Output the [X, Y] coordinate of the center of the cell containing the given text.  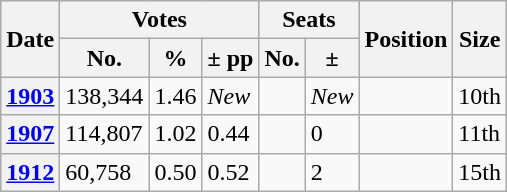
Size [480, 39]
114,807 [104, 134]
2 [332, 172]
0.50 [176, 172]
1907 [30, 134]
% [176, 58]
0.44 [230, 134]
10th [480, 96]
1.02 [176, 134]
± pp [230, 58]
0.52 [230, 172]
60,758 [104, 172]
Position [406, 39]
± [332, 58]
1903 [30, 96]
138,344 [104, 96]
Votes [160, 20]
11th [480, 134]
1.46 [176, 96]
Date [30, 39]
15th [480, 172]
1912 [30, 172]
0 [332, 134]
Seats [309, 20]
